For the text-containing cell, return its midpoint in [X, Y] coordinate format. 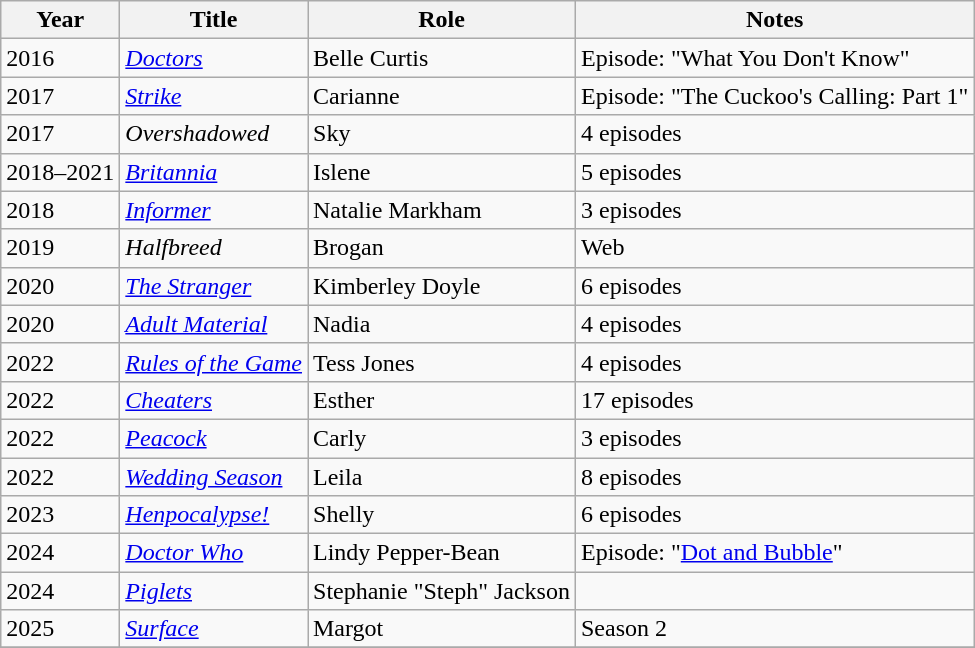
Informer [214, 210]
Islene [442, 172]
Episode: "The Cuckoo's Calling: Part 1" [774, 96]
17 episodes [774, 400]
Lindy Pepper-Bean [442, 553]
Natalie Markham [442, 210]
Stephanie "Steph" Jackson [442, 591]
5 episodes [774, 172]
Shelly [442, 515]
2019 [60, 248]
Episode: "What You Don't Know" [774, 58]
Nadia [442, 324]
Piglets [214, 591]
Rules of the Game [214, 362]
Leila [442, 477]
Surface [214, 629]
Britannia [214, 172]
2025 [60, 629]
Carianne [442, 96]
Tess Jones [442, 362]
Role [442, 20]
2023 [60, 515]
Web [774, 248]
2018 [60, 210]
Notes [774, 20]
Wedding Season [214, 477]
Belle Curtis [442, 58]
Carly [442, 438]
Adult Material [214, 324]
Cheaters [214, 400]
8 episodes [774, 477]
Esther [442, 400]
The Stranger [214, 286]
Halfbreed [214, 248]
Peacock [214, 438]
Doctor Who [214, 553]
Strike [214, 96]
Year [60, 20]
2018–2021 [60, 172]
Kimberley Doyle [442, 286]
Margot [442, 629]
Episode: "Dot and Bubble" [774, 553]
Sky [442, 134]
Title [214, 20]
Henpocalypse! [214, 515]
Season 2 [774, 629]
Brogan [442, 248]
2016 [60, 58]
Overshadowed [214, 134]
Doctors [214, 58]
